Return the (x, y) coordinate for the center point of the cell that contains the specified text.  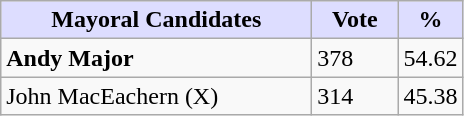
54.62 (430, 58)
Andy Major (156, 58)
378 (355, 58)
John MacEachern (X) (156, 96)
314 (355, 96)
Vote (355, 20)
45.38 (430, 96)
Mayoral Candidates (156, 20)
% (430, 20)
